Identify which cell holds the provided text, then report its (X, Y) central coordinate. 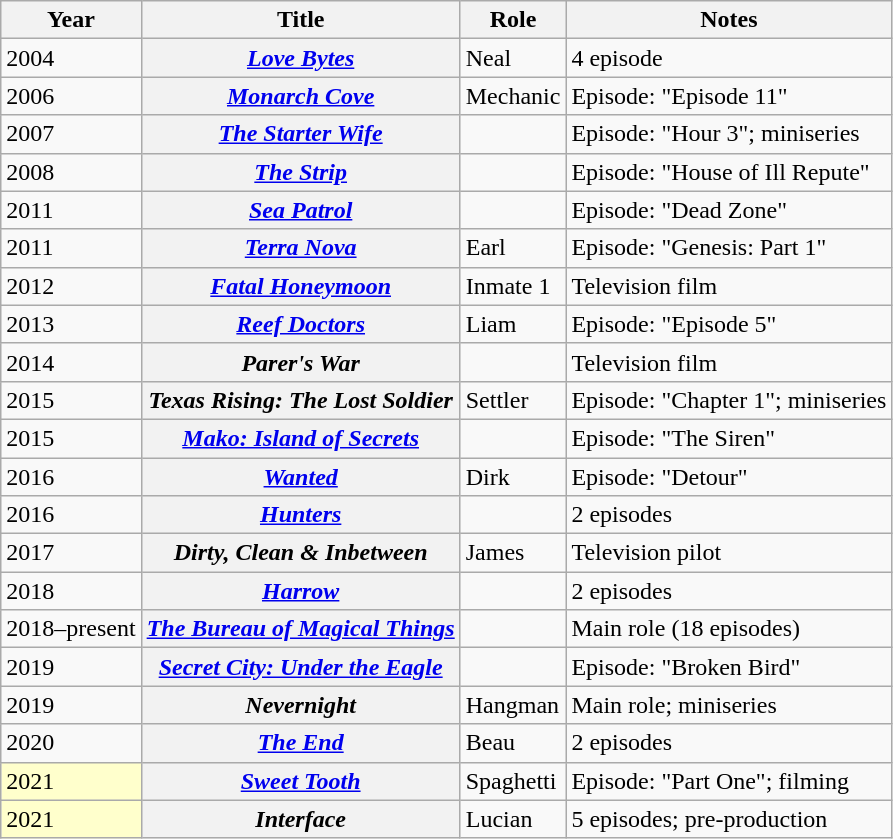
Fatal Honeymoon (300, 286)
5 episodes; pre-production (729, 819)
2007 (71, 134)
James (513, 553)
Dirk (513, 477)
Episode: "The Siren" (729, 438)
Spaghetti (513, 781)
Episode: "Genesis: Part 1" (729, 248)
Secret City: Under the Eagle (300, 667)
Harrow (300, 591)
Episode: "Broken Bird" (729, 667)
Wanted (300, 477)
The Starter Wife (300, 134)
Monarch Cove (300, 96)
2004 (71, 58)
Episode: "Detour" (729, 477)
Sea Patrol (300, 210)
Liam (513, 324)
The Strip (300, 172)
2008 (71, 172)
2020 (71, 743)
4 episode (729, 58)
Terra Nova (300, 248)
Episode: "Hour 3"; miniseries (729, 134)
Earl (513, 248)
Reef Doctors (300, 324)
Texas Rising: The Lost Soldier (300, 400)
Episode: "House of Ill Repute" (729, 172)
Sweet Tooth (300, 781)
Love Bytes (300, 58)
Beau (513, 743)
2012 (71, 286)
Notes (729, 20)
2014 (71, 362)
2017 (71, 553)
Role (513, 20)
Episode: "Episode 11" (729, 96)
Hangman (513, 705)
Parer's War (300, 362)
2006 (71, 96)
The Bureau of Magical Things (300, 629)
Episode: "Part One"; filming (729, 781)
Episode: "Episode 5" (729, 324)
Episode: "Chapter 1"; miniseries (729, 400)
Interface (300, 819)
Year (71, 20)
2018–present (71, 629)
Lucian (513, 819)
Main role; miniseries (729, 705)
Mechanic (513, 96)
Episode: "Dead Zone" (729, 210)
Main role (18 episodes) (729, 629)
Settler (513, 400)
Mako: Island of Secrets (300, 438)
Nevernight (300, 705)
Dirty, Clean & Inbetween (300, 553)
Television pilot (729, 553)
Title (300, 20)
The End (300, 743)
Neal (513, 58)
2018 (71, 591)
Hunters (300, 515)
2013 (71, 324)
Inmate 1 (513, 286)
